Find where the given text appears and provide that cell's center as (x, y) coordinate. 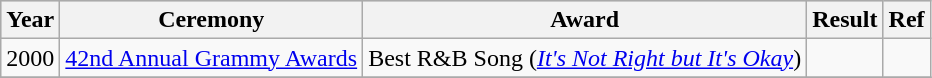
2000 (30, 58)
Ref (906, 20)
Best R&B Song (It's Not Right but It's Okay) (585, 58)
Award (585, 20)
Year (30, 20)
42nd Annual Grammy Awards (212, 58)
Result (845, 20)
Ceremony (212, 20)
